Extract the (x, y) coordinate from the center of the cell holding the provided text.  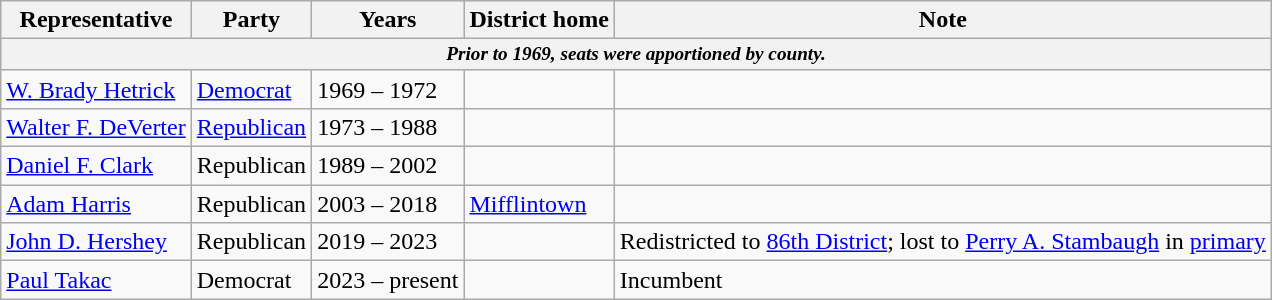
Incumbent (942, 280)
Representative (96, 20)
District home (539, 20)
W. Brady Hetrick (96, 89)
Adam Harris (96, 204)
Redistricted to 86th District; lost to Perry A. Stambaugh in primary (942, 242)
1973 – 1988 (388, 128)
1969 – 1972 (388, 89)
Party (251, 20)
Mifflintown (539, 204)
Paul Takac (96, 280)
John D. Hershey (96, 242)
Prior to 1969, seats were apportioned by county. (636, 55)
2019 – 2023 (388, 242)
Years (388, 20)
Note (942, 20)
2003 – 2018 (388, 204)
Walter F. DeVerter (96, 128)
1989 – 2002 (388, 166)
Daniel F. Clark (96, 166)
2023 – present (388, 280)
